Locate the cell with the specified text and output its (x, y) center coordinate. 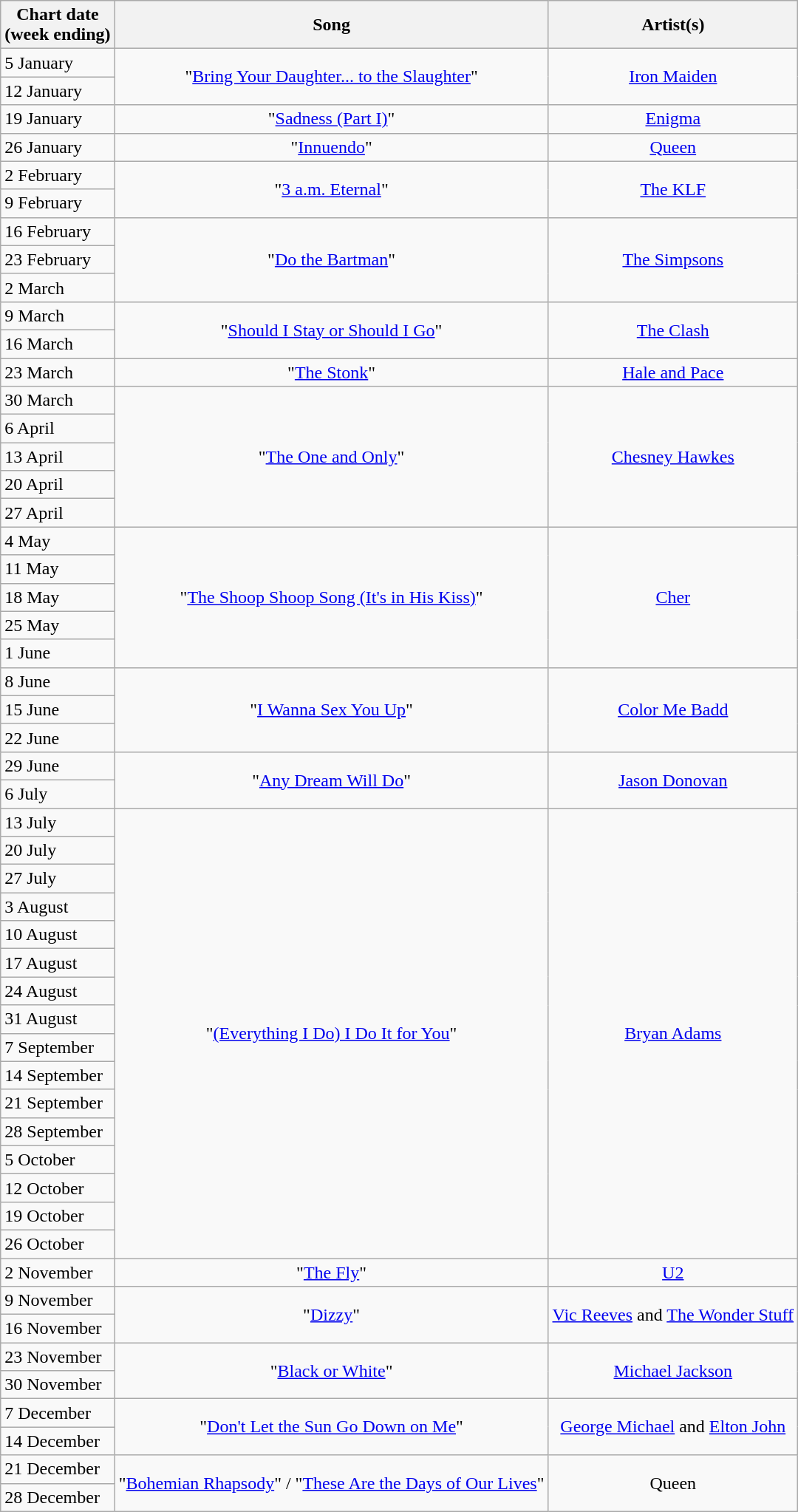
31 August (58, 1019)
"The One and Only" (331, 457)
6 April (58, 429)
14 September (58, 1075)
21 December (58, 1469)
"3 a.m. Eternal" (331, 189)
4 May (58, 541)
11 May (58, 569)
16 November (58, 1329)
"I Wanna Sex You Up" (331, 709)
Artist(s) (673, 25)
23 November (58, 1357)
"Do the Bartman" (331, 259)
23 February (58, 259)
"Any Dream Will Do" (331, 780)
6 July (58, 794)
8 June (58, 681)
9 February (58, 203)
Enigma (673, 119)
20 July (58, 851)
12 October (58, 1188)
30 March (58, 401)
3 August (58, 907)
26 January (58, 147)
23 March (58, 372)
"(Everything I Do) I Do It for You" (331, 1033)
18 May (58, 597)
5 January (58, 63)
20 April (58, 485)
27 July (58, 879)
28 December (58, 1497)
Iron Maiden (673, 77)
Song (331, 25)
13 April (58, 457)
Chesney Hawkes (673, 457)
Vic Reeves and The Wonder Stuff (673, 1315)
"Sadness (Part I)" (331, 119)
9 March (58, 316)
10 August (58, 935)
"Should I Stay or Should I Go" (331, 330)
"Bring Your Daughter... to the Slaughter" (331, 77)
29 June (58, 766)
7 September (58, 1047)
"Dizzy" (331, 1315)
The Simpsons (673, 259)
14 December (58, 1441)
27 April (58, 513)
9 November (58, 1301)
Color Me Badd (673, 709)
"The Stonk" (331, 372)
19 October (58, 1216)
"Don't Let the Sun Go Down on Me" (331, 1427)
24 August (58, 991)
25 May (58, 625)
16 February (58, 231)
1 June (58, 653)
28 September (58, 1131)
12 January (58, 91)
22 June (58, 738)
21 September (58, 1103)
Bryan Adams (673, 1033)
The KLF (673, 189)
"Black or White" (331, 1371)
Michael Jackson (673, 1371)
13 July (58, 823)
19 January (58, 119)
George Michael and Elton John (673, 1427)
26 October (58, 1244)
Cher (673, 597)
2 February (58, 175)
Chart date(week ending) (58, 25)
16 March (58, 344)
30 November (58, 1385)
The Clash (673, 330)
5 October (58, 1159)
17 August (58, 963)
15 June (58, 709)
7 December (58, 1413)
2 November (58, 1272)
"The Shoop Shoop Song (It's in His Kiss)" (331, 597)
"The Fly" (331, 1272)
"Bohemian Rhapsody" / "These Are the Days of Our Lives" (331, 1483)
U2 (673, 1272)
Jason Donovan (673, 780)
2 March (58, 287)
"Innuendo" (331, 147)
Hale and Pace (673, 372)
